Return [X, Y] of the center of cell containing provided text 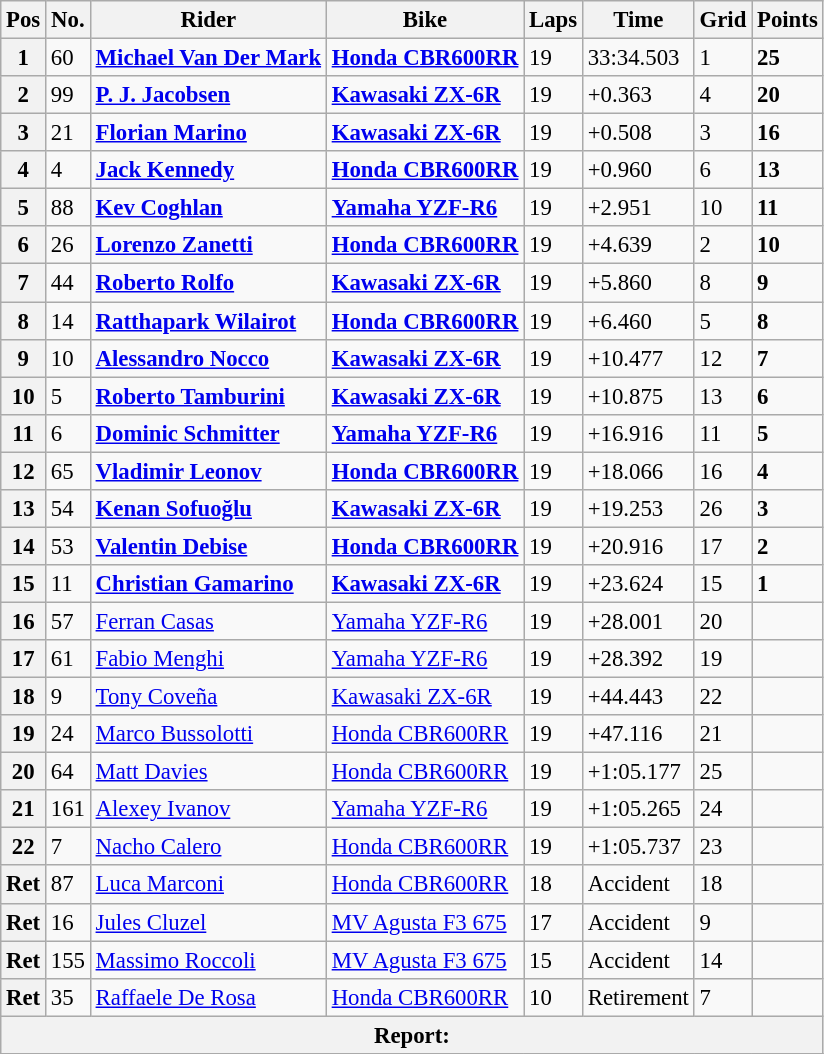
Raffaele De Rosa [208, 997]
+19.253 [638, 509]
Ferran Casas [208, 621]
+47.116 [638, 734]
No. [68, 20]
+0.508 [638, 133]
Ratthapark Wilairot [208, 321]
+28.001 [638, 621]
99 [68, 95]
Grid [722, 20]
60 [68, 58]
64 [68, 772]
+4.639 [638, 245]
54 [68, 509]
+28.392 [638, 659]
+18.066 [638, 471]
+5.860 [638, 283]
23 [722, 847]
Nacho Calero [208, 847]
53 [68, 546]
Rider [208, 20]
57 [68, 621]
+16.916 [638, 433]
87 [68, 885]
Kev Coghlan [208, 208]
+6.460 [638, 321]
Luca Marconi [208, 885]
Lorenzo Zanetti [208, 245]
44 [68, 283]
Fabio Menghi [208, 659]
Matt Davies [208, 772]
61 [68, 659]
+23.624 [638, 584]
Time [638, 20]
+1:05.177 [638, 772]
Massimo Roccoli [208, 960]
P. J. Jacobsen [208, 95]
Bike [424, 20]
Vladimir Leonov [208, 471]
Kenan Sofuoğlu [208, 509]
+1:05.265 [638, 809]
Valentin Debise [208, 546]
65 [68, 471]
+10.477 [638, 358]
Points [788, 20]
+10.875 [638, 396]
Alessandro Nocco [208, 358]
Jack Kennedy [208, 170]
Roberto Tamburini [208, 396]
Report: [412, 1035]
33:34.503 [638, 58]
155 [68, 960]
+0.960 [638, 170]
Laps [554, 20]
+44.443 [638, 697]
+0.363 [638, 95]
Retirement [638, 997]
161 [68, 809]
35 [68, 997]
Florian Marino [208, 133]
Alexey Ivanov [208, 809]
Dominic Schmitter [208, 433]
Marco Bussolotti [208, 734]
+1:05.737 [638, 847]
+2.951 [638, 208]
Roberto Rolfo [208, 283]
Tony Coveña [208, 697]
Christian Gamarino [208, 584]
88 [68, 208]
Jules Cluzel [208, 922]
Pos [24, 20]
Michael Van Der Mark [208, 58]
+20.916 [638, 546]
